Output the (X, Y) coordinate of the center of the cell containing the given text.  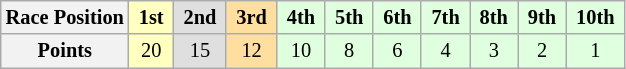
2nd (200, 17)
3 (494, 51)
8th (494, 17)
Race Position (65, 17)
10th (595, 17)
20 (152, 51)
1 (595, 51)
7th (445, 17)
1st (152, 17)
Points (65, 51)
6 (397, 51)
15 (200, 51)
2 (542, 51)
4 (445, 51)
12 (251, 51)
5th (349, 17)
9th (542, 17)
6th (397, 17)
8 (349, 51)
3rd (251, 17)
10 (301, 51)
4th (301, 17)
